Return the (X, Y) coordinate for the center point of the cell that contains the specified text.  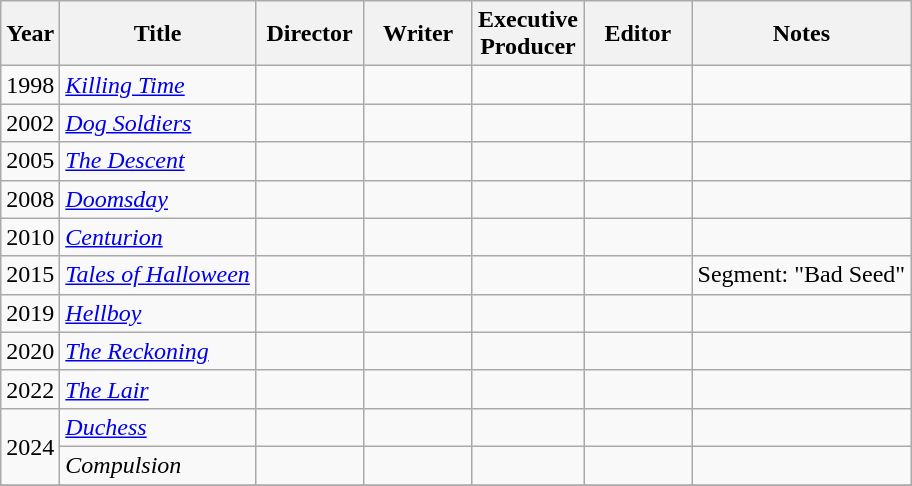
Editor (638, 34)
Tales of Halloween (158, 275)
2019 (30, 313)
2010 (30, 237)
2020 (30, 351)
2015 (30, 275)
2022 (30, 389)
The Reckoning (158, 351)
2002 (30, 123)
Centurion (158, 237)
Hellboy (158, 313)
2005 (30, 161)
Year (30, 34)
The Lair (158, 389)
Killing Time (158, 85)
Compulsion (158, 465)
1998 (30, 85)
2008 (30, 199)
Director (310, 34)
Title (158, 34)
ExecutiveProducer (528, 34)
Dog Soldiers (158, 123)
The Descent (158, 161)
Notes (802, 34)
Writer (418, 34)
Doomsday (158, 199)
Segment: "Bad Seed" (802, 275)
2024 (30, 446)
Duchess (158, 427)
